Identify which cell holds the provided text, then report its (X, Y) central coordinate. 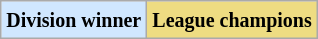
League champions (232, 20)
Division winner (74, 20)
